Locate the cell with the specified text and output its [X, Y] center coordinate. 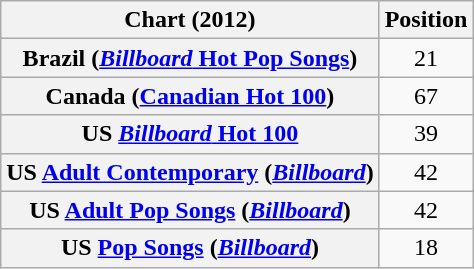
Position [426, 20]
US Pop Songs (Billboard) [190, 248]
US Billboard Hot 100 [190, 134]
67 [426, 96]
21 [426, 58]
Brazil (Billboard Hot Pop Songs) [190, 58]
Chart (2012) [190, 20]
US Adult Pop Songs (Billboard) [190, 210]
Canada (Canadian Hot 100) [190, 96]
18 [426, 248]
39 [426, 134]
US Adult Contemporary (Billboard) [190, 172]
